Detect which cell encompasses the target text, then output its (x, y) center coordinate. 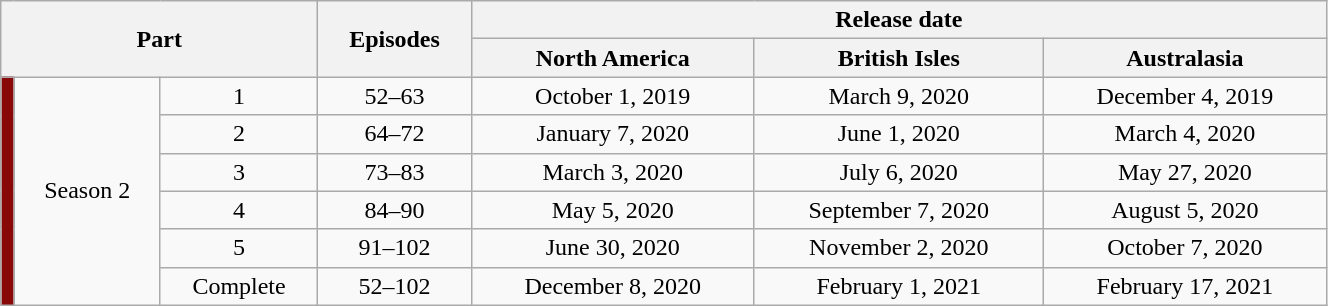
October 1, 2019 (612, 96)
June 30, 2020 (612, 248)
1 (238, 96)
Release date (898, 20)
5 (238, 248)
2 (238, 134)
December 8, 2020 (612, 286)
February 1, 2021 (898, 286)
December 4, 2019 (1184, 96)
British Isles (898, 58)
84–90 (394, 210)
March 3, 2020 (612, 172)
March 9, 2020 (898, 96)
May 5, 2020 (612, 210)
February 17, 2021 (1184, 286)
3 (238, 172)
52–63 (394, 96)
Episodes (394, 39)
Part (160, 39)
Complete (238, 286)
Australasia (1184, 58)
March 4, 2020 (1184, 134)
North America (612, 58)
August 5, 2020 (1184, 210)
91–102 (394, 248)
January 7, 2020 (612, 134)
52–102 (394, 286)
May 27, 2020 (1184, 172)
November 2, 2020 (898, 248)
73–83 (394, 172)
64–72 (394, 134)
October 7, 2020 (1184, 248)
September 7, 2020 (898, 210)
Season 2 (87, 191)
June 1, 2020 (898, 134)
4 (238, 210)
July 6, 2020 (898, 172)
